Locate the cell with the specified text and output its (X, Y) center coordinate. 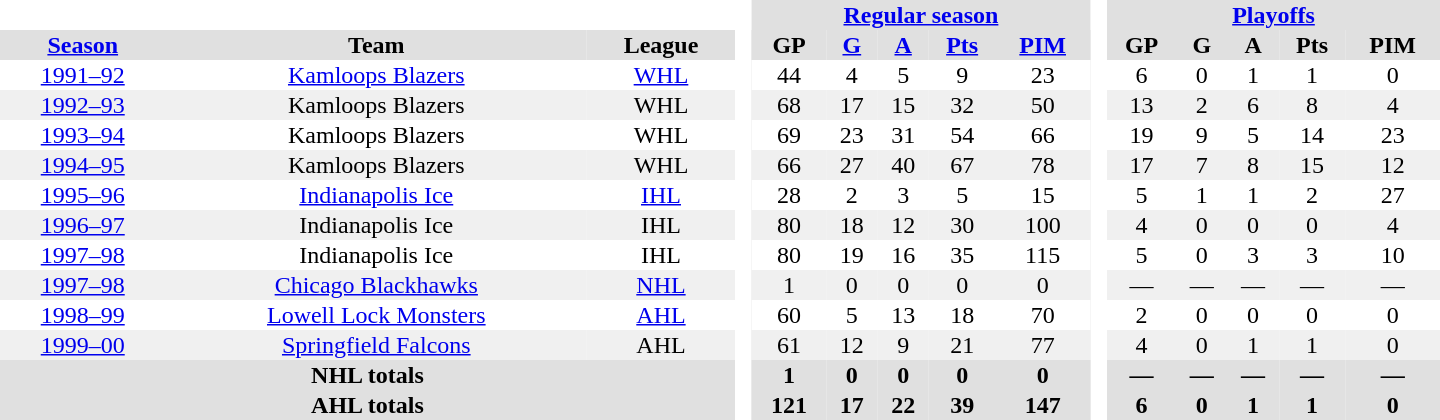
40 (904, 165)
League (661, 45)
1998–99 (82, 315)
32 (962, 105)
Playoffs (1274, 15)
1993–94 (82, 135)
16 (904, 255)
Chicago Blackhawks (376, 285)
Springfield Falcons (376, 345)
61 (789, 345)
1999–00 (82, 345)
54 (962, 135)
14 (1312, 135)
NHL (661, 285)
68 (789, 105)
31 (904, 135)
7 (1202, 165)
50 (1042, 105)
69 (789, 135)
1995–96 (82, 195)
AHL totals (368, 405)
67 (962, 165)
1991–92 (82, 75)
28 (789, 195)
30 (962, 225)
147 (1042, 405)
Lowell Lock Monsters (376, 315)
70 (1042, 315)
NHL totals (368, 375)
1992–93 (82, 105)
Season (82, 45)
35 (962, 255)
78 (1042, 165)
115 (1042, 255)
22 (904, 405)
77 (1042, 345)
21 (962, 345)
1994–95 (82, 165)
Team (376, 45)
44 (789, 75)
100 (1042, 225)
121 (789, 405)
1996–97 (82, 225)
60 (789, 315)
39 (962, 405)
10 (1392, 255)
Regular season (921, 15)
